Locate the cell with the specified text and output its [x, y] center coordinate. 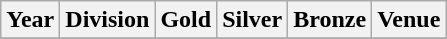
Silver [252, 20]
Gold [186, 20]
Year [30, 20]
Venue [409, 20]
Division [108, 20]
Bronze [330, 20]
